For the text-containing cell, return its midpoint in (x, y) coordinate format. 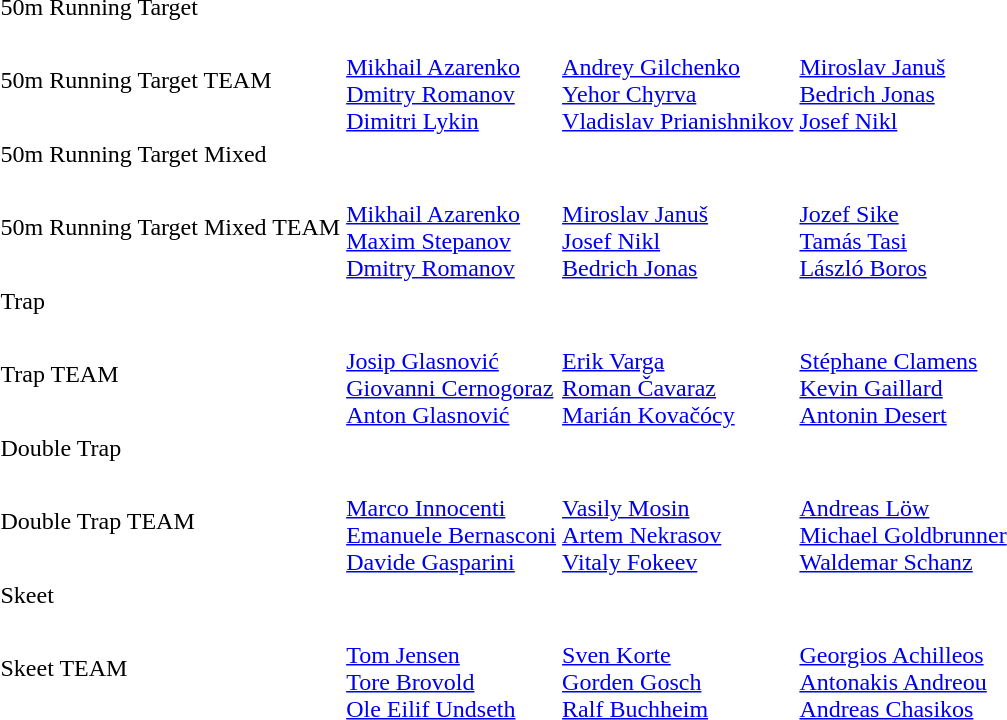
Vasily MosinArtem NekrasovVitaly Fokeev (678, 522)
Marco InnocentiEmanuele BernasconiDavide Gasparini (452, 522)
Mikhail AzarenkoMaxim StepanovDmitry Romanov (452, 228)
Erik VargaRoman ČavarazMarián Kovačócy (678, 374)
Mikhail AzarenkoDmitry RomanovDimitri Lykin (452, 80)
Josip GlasnovićGiovanni CernogorazAnton Glasnović (452, 374)
Andrey GilchenkoYehor ChyrvaVladislav Prianishnikov (678, 80)
Miroslav JanušJosef NiklBedrich Jonas (678, 228)
